For the text-containing cell, return its midpoint in (x, y) coordinate format. 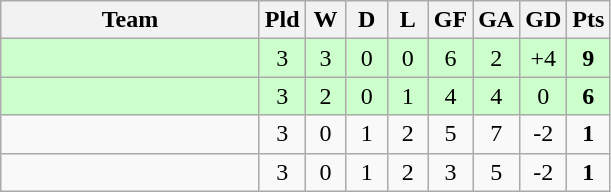
9 (588, 58)
GF (450, 20)
W (326, 20)
+4 (544, 58)
Pts (588, 20)
L (408, 20)
Team (130, 20)
7 (496, 134)
GA (496, 20)
GD (544, 20)
Pld (282, 20)
D (366, 20)
